Find where the given text appears and provide that cell's center as [x, y] coordinate. 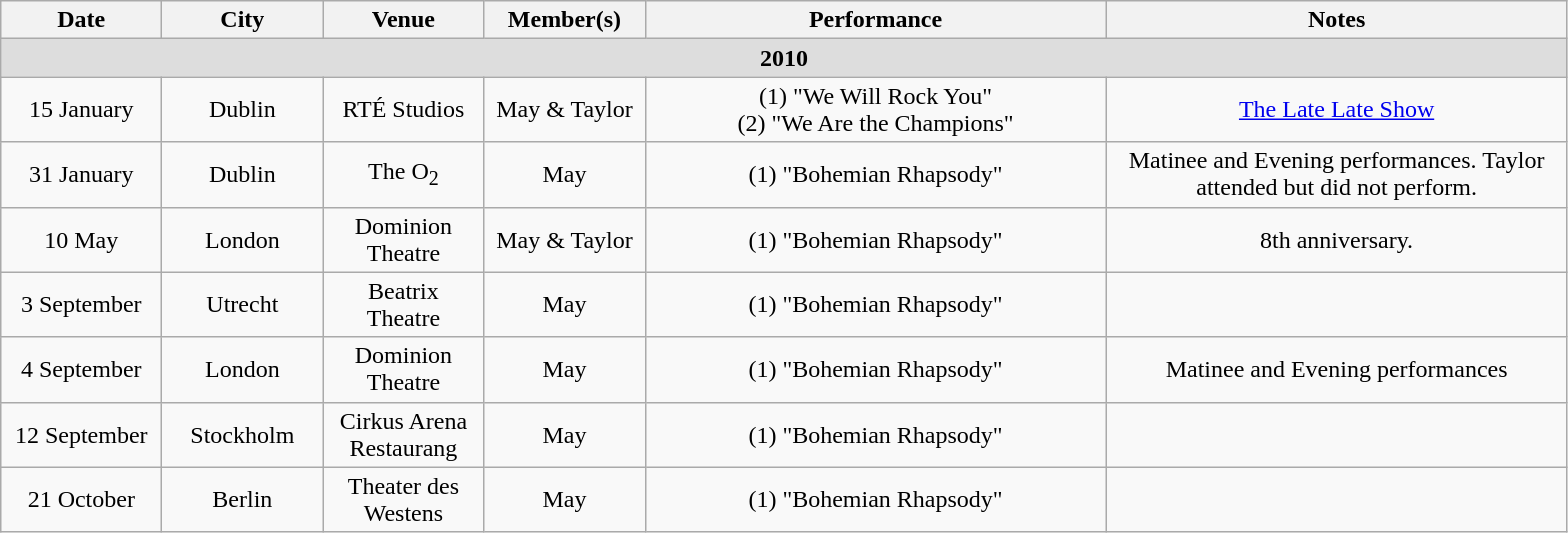
RTÉ Studios [404, 110]
Cirkus Arena Restaurang [404, 434]
City [242, 20]
8th anniversary. [1336, 240]
Utrecht [242, 304]
Matinee and Evening performances. Taylor attended but did not perform. [1336, 174]
The Late Late Show [1336, 110]
Notes [1336, 20]
3 September [82, 304]
21 October [82, 500]
Stockholm [242, 434]
4 September [82, 370]
Venue [404, 20]
Matinee and Evening performances [1336, 370]
Theater des Westens [404, 500]
Member(s) [564, 20]
Date [82, 20]
15 January [82, 110]
31 January [82, 174]
Beatrix Theatre [404, 304]
The O2 [404, 174]
Performance [876, 20]
(1) "We Will Rock You" (2) "We Are the Champions" [876, 110]
12 September [82, 434]
10 May [82, 240]
2010 [784, 58]
Berlin [242, 500]
